Capture the cell that displays the provided text and extract its [x, y] central coordinate. 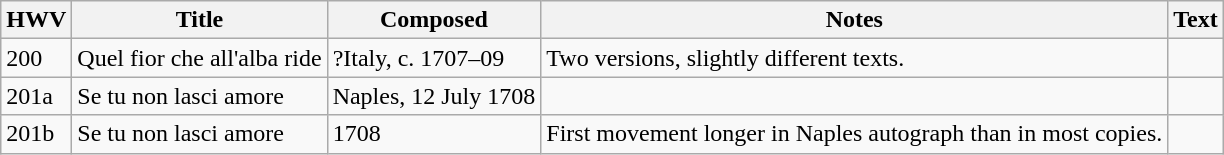
1708 [434, 134]
Text [1196, 20]
?Italy, c. 1707–09 [434, 58]
First movement longer in Naples autograph than in most copies. [854, 134]
Naples, 12 July 1708 [434, 96]
Title [200, 20]
200 [36, 58]
201a [36, 96]
Quel fior che all'alba ride [200, 58]
Two versions, slightly different texts. [854, 58]
HWV [36, 20]
Notes [854, 20]
201b [36, 134]
Composed [434, 20]
